From the cell containing the given text, extract its center point as [x, y] coordinate. 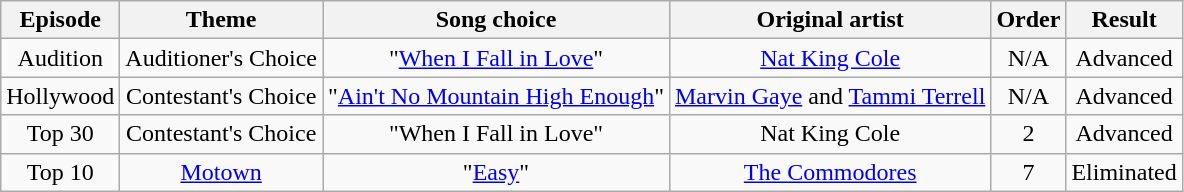
Order [1028, 20]
Original artist [830, 20]
"Easy" [496, 172]
Top 30 [60, 134]
7 [1028, 172]
Hollywood [60, 96]
The Commodores [830, 172]
Motown [222, 172]
Theme [222, 20]
Marvin Gaye and Tammi Terrell [830, 96]
Song choice [496, 20]
Audition [60, 58]
Result [1124, 20]
2 [1028, 134]
Episode [60, 20]
Eliminated [1124, 172]
Top 10 [60, 172]
"Ain't No Mountain High Enough" [496, 96]
Auditioner's Choice [222, 58]
